Output the (X, Y) coordinate of the center of the cell containing the given text.  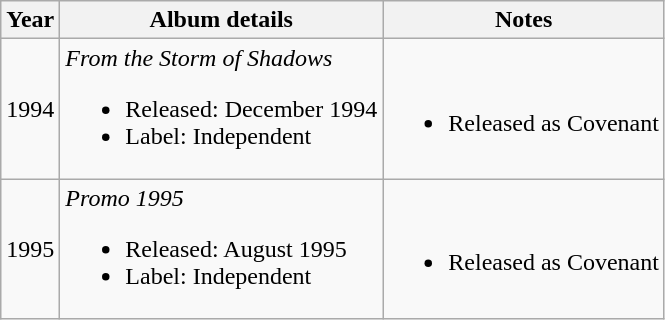
1995 (30, 249)
From the Storm of ShadowsReleased: December 1994Label: Independent (222, 109)
Year (30, 20)
Album details (222, 20)
Promo 1995Released: August 1995Label: Independent (222, 249)
1994 (30, 109)
Notes (524, 20)
